Provide the [x, y] coordinate of the cell's center where the given text is located.  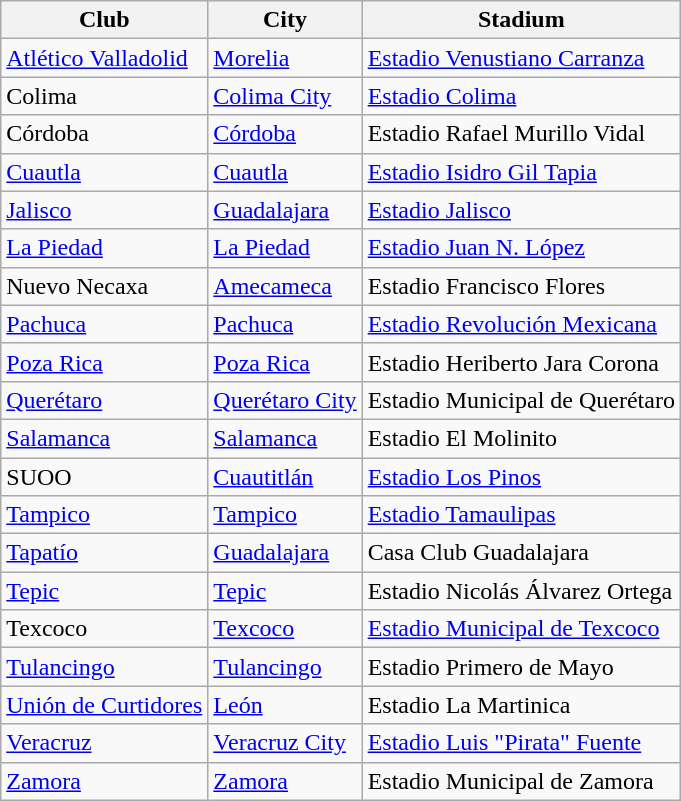
Estadio Francisco Flores [521, 286]
Estadio La Martinica [521, 705]
León [285, 705]
Estadio Municipal de Querétaro [521, 400]
Casa Club Guadalajara [521, 553]
Estadio Colima [521, 96]
Nuevo Necaxa [104, 286]
Estadio Rafael Murillo Vidal [521, 134]
Querétaro [104, 400]
Estadio Municipal de Texcoco [521, 629]
Atlético Valladolid [104, 58]
Amecameca [285, 286]
Veracruz [104, 743]
Estadio Municipal de Zamora [521, 781]
Estadio Nicolás Álvarez Ortega [521, 591]
SUOO [104, 477]
Colima City [285, 96]
Colima [104, 96]
Veracruz City [285, 743]
Club [104, 20]
Estadio Revolución Mexicana [521, 324]
Estadio Primero de Mayo [521, 667]
Estadio Juan N. López [521, 248]
Estadio Isidro Gil Tapia [521, 172]
Stadium [521, 20]
Morelia [285, 58]
Tapatío [104, 553]
Cuautitlán [285, 477]
Estadio Los Pinos [521, 477]
Estadio Luis "Pirata" Fuente [521, 743]
Unión de Curtidores [104, 705]
Querétaro City [285, 400]
Estadio Venustiano Carranza [521, 58]
Estadio Tamaulipas [521, 515]
Jalisco [104, 210]
City [285, 20]
Estadio Heriberto Jara Corona [521, 362]
Estadio El Molinito [521, 438]
Estadio Jalisco [521, 210]
